Pinpoint the cell where the given text exists, returning its (x, y) midpoint coordinate. 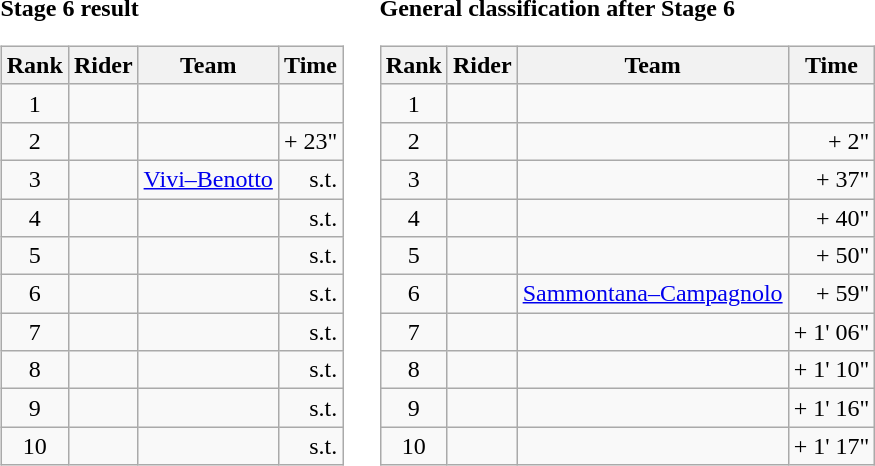
+ 59" (832, 294)
+ 2" (832, 141)
+ 1' 16" (832, 408)
Sammontana–Campagnolo (652, 294)
+ 37" (832, 179)
+ 23" (310, 141)
+ 1' 06" (832, 332)
Vivi–Benotto (208, 179)
+ 1' 10" (832, 370)
+ 50" (832, 256)
+ 1' 17" (832, 446)
+ 40" (832, 217)
